Determine the [X, Y] coordinate at the center of the cell enclosing the given text.  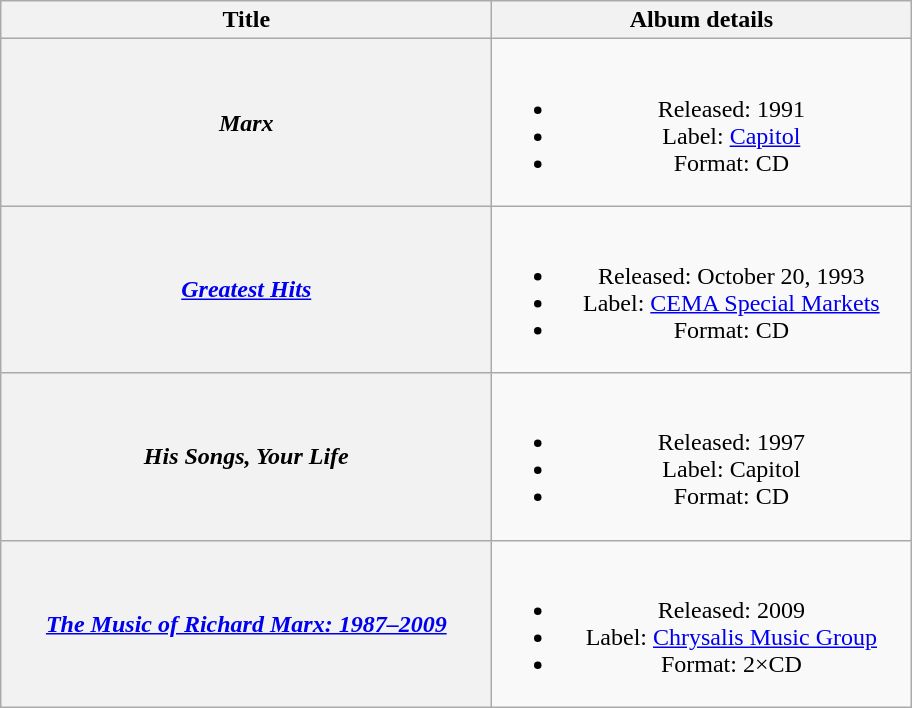
The Music of Richard Marx: 1987–2009 [246, 624]
Marx [246, 122]
Album details [702, 20]
Released: 1997Label: CapitolFormat: CD [702, 456]
Released: 2009Label: Chrysalis Music GroupFormat: 2×CD [702, 624]
Greatest Hits [246, 290]
Title [246, 20]
Released: October 20, 1993Label: CEMA Special MarketsFormat: CD [702, 290]
His Songs, Your Life [246, 456]
Released: 1991Label: CapitolFormat: CD [702, 122]
